Return (x, y) of the center of cell containing provided text 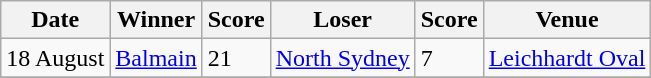
21 (236, 58)
18 August (56, 58)
Loser (342, 20)
Leichhardt Oval (567, 58)
Winner (156, 20)
Date (56, 20)
Balmain (156, 58)
7 (449, 58)
North Sydney (342, 58)
Venue (567, 20)
